Determine the (x, y) coordinate at the center of the cell enclosing the given text.  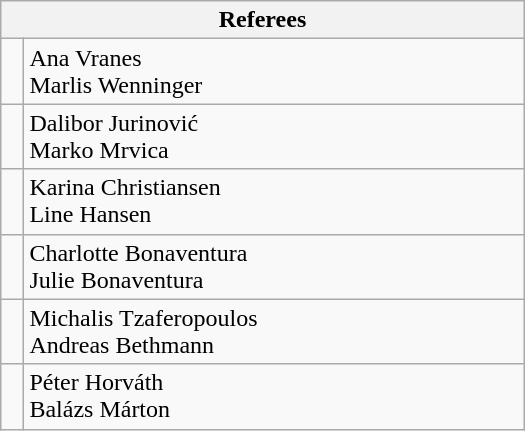
Péter HorváthBalázs Márton (274, 396)
Charlotte BonaventuraJulie Bonaventura (274, 266)
Michalis TzaferopoulosAndreas Bethmann (274, 332)
Ana VranesMarlis Wenninger (274, 72)
Karina ChristiansenLine Hansen (274, 202)
Referees (263, 20)
Dalibor JurinovićMarko Mrvica (274, 136)
